Find where the given text appears and provide that cell's center as (x, y) coordinate. 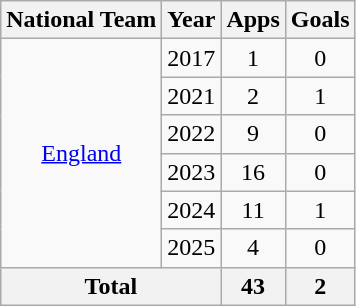
16 (253, 172)
2017 (192, 58)
43 (253, 286)
11 (253, 210)
4 (253, 248)
Total (111, 286)
National Team (82, 20)
2024 (192, 210)
Goals (320, 20)
England (82, 153)
2022 (192, 134)
Apps (253, 20)
2023 (192, 172)
9 (253, 134)
2021 (192, 96)
Year (192, 20)
2025 (192, 248)
